Identify which cell holds the provided text, then report its (X, Y) central coordinate. 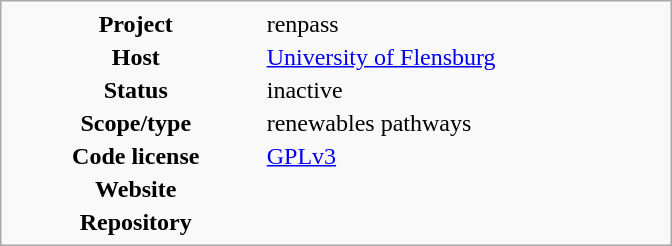
Scope/type (136, 123)
Website (136, 189)
Repository (136, 222)
renewables pathways (464, 123)
Status (136, 90)
renpass (464, 24)
GPLv3 (464, 156)
inactive (464, 90)
Host (136, 57)
Code license (136, 156)
Project (136, 24)
University of Flensburg (464, 57)
